Detect which cell encompasses the target text, then output its [X, Y] center coordinate. 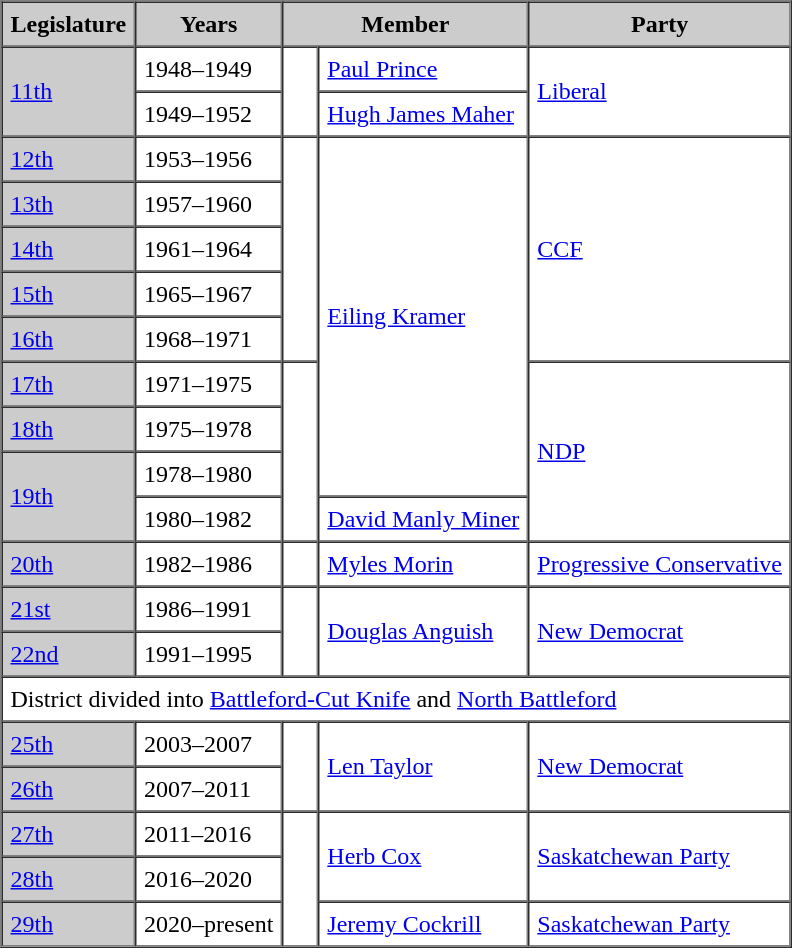
Legislature [69, 24]
Progressive Conservative [660, 564]
19th [69, 497]
Years [208, 24]
21st [69, 608]
1991–1995 [208, 654]
1971–1975 [208, 384]
22nd [69, 654]
Eiling Kramer [423, 316]
Douglas Anguish [423, 631]
29th [69, 924]
NDP [660, 452]
Jeremy Cockrill [423, 924]
2007–2011 [208, 788]
District divided into Battleford-Cut Knife and North Battleford [396, 698]
1948–1949 [208, 68]
1980–1982 [208, 518]
2011–2016 [208, 834]
13th [69, 204]
1982–1986 [208, 564]
1953–1956 [208, 158]
15th [69, 294]
David Manly Miner [423, 518]
1986–1991 [208, 608]
2003–2007 [208, 744]
Liberal [660, 91]
Paul Prince [423, 68]
25th [69, 744]
1965–1967 [208, 294]
1961–1964 [208, 248]
Hugh James Maher [423, 114]
Myles Morin [423, 564]
18th [69, 428]
CCF [660, 248]
1978–1980 [208, 474]
12th [69, 158]
Len Taylor [423, 767]
Member [405, 24]
1949–1952 [208, 114]
27th [69, 834]
1975–1978 [208, 428]
26th [69, 788]
2016–2020 [208, 878]
1968–1971 [208, 338]
16th [69, 338]
Herb Cox [423, 857]
Party [660, 24]
28th [69, 878]
2020–present [208, 924]
14th [69, 248]
11th [69, 91]
17th [69, 384]
20th [69, 564]
1957–1960 [208, 204]
